Identify which cell holds the provided text, then report its [X, Y] central coordinate. 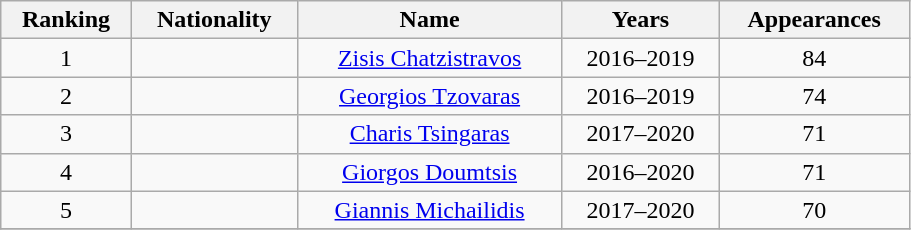
Name [430, 20]
74 [814, 96]
2 [66, 96]
Ranking [66, 20]
4 [66, 172]
2016–2020 [640, 172]
Charis Tsingaras [430, 134]
Nationality [214, 20]
Zisis Chatzistravos [430, 58]
Appearances [814, 20]
3 [66, 134]
84 [814, 58]
1 [66, 58]
Georgios Tzovaras [430, 96]
70 [814, 210]
5 [66, 210]
Giorgos Doumtsis [430, 172]
Giannis Michailidis [430, 210]
Years [640, 20]
